Identify which cell holds the provided text, then report its [x, y] central coordinate. 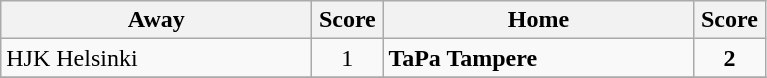
Home [538, 20]
HJK Helsinki [156, 58]
TaPa Tampere [538, 58]
Away [156, 20]
1 [348, 58]
2 [730, 58]
